Search for the cell housing the specified text and yield its [x, y] center coordinate. 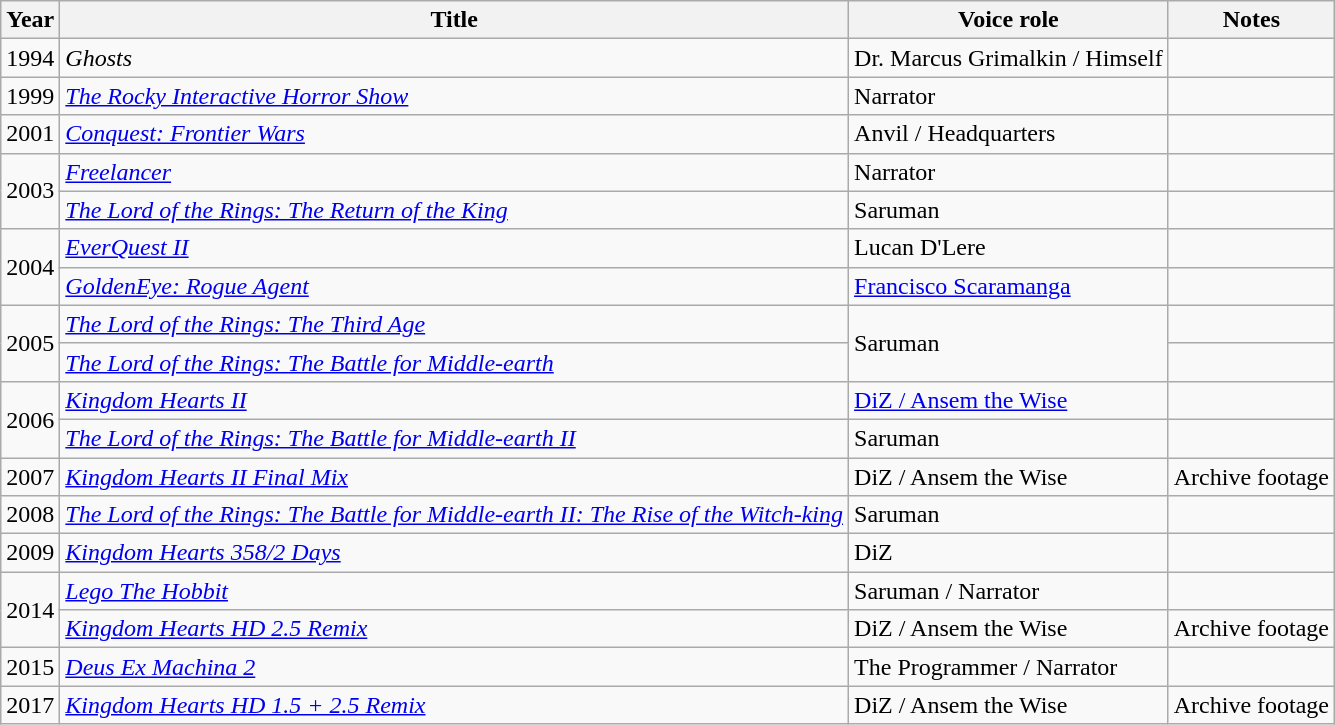
Lucan D'Lere [1009, 248]
Kingdom Hearts HD 2.5 Remix [454, 629]
Kingdom Hearts II Final Mix [454, 477]
Lego The Hobbit [454, 591]
The Programmer / Narrator [1009, 667]
1994 [30, 58]
2005 [30, 343]
Kingdom Hearts HD 1.5 + 2.5 Remix [454, 705]
Ghosts [454, 58]
Francisco Scaramanga [1009, 286]
2009 [30, 553]
DiZ [1009, 553]
The Lord of the Rings: The Return of the King [454, 210]
Deus Ex Machina 2 [454, 667]
The Lord of the Rings: The Third Age [454, 324]
Voice role [1009, 20]
Conquest: Frontier Wars [454, 134]
Kingdom Hearts 358/2 Days [454, 553]
Freelancer [454, 172]
Dr. Marcus Grimalkin / Himself [1009, 58]
2004 [30, 267]
The Lord of the Rings: The Battle for Middle-earth [454, 362]
Title [454, 20]
Kingdom Hearts II [454, 400]
The Rocky Interactive Horror Show [454, 96]
Notes [1251, 20]
2015 [30, 667]
2007 [30, 477]
Saruman / Narrator [1009, 591]
2003 [30, 191]
2008 [30, 515]
1999 [30, 96]
2001 [30, 134]
GoldenEye: Rogue Agent [454, 286]
2017 [30, 705]
Anvil / Headquarters [1009, 134]
EverQuest II [454, 248]
The Lord of the Rings: The Battle for Middle-earth II: The Rise of the Witch-king [454, 515]
2014 [30, 610]
The Lord of the Rings: The Battle for Middle-earth II [454, 438]
Year [30, 20]
2006 [30, 419]
